Output the [x, y] coordinate of the center of the cell containing the given text.  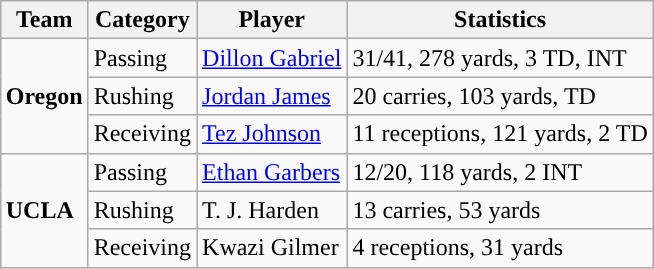
Kwazi Gilmer [272, 248]
Dillon Gabriel [272, 58]
Ethan Garbers [272, 172]
4 receptions, 31 yards [500, 248]
20 carries, 103 yards, TD [500, 96]
Oregon [44, 96]
11 receptions, 121 yards, 2 TD [500, 134]
Player [272, 20]
Tez Johnson [272, 134]
Jordan James [272, 96]
31/41, 278 yards, 3 TD, INT [500, 58]
12/20, 118 yards, 2 INT [500, 172]
T. J. Harden [272, 210]
Statistics [500, 20]
13 carries, 53 yards [500, 210]
Team [44, 20]
UCLA [44, 210]
Category [142, 20]
